Determine the [x, y] coordinate at the center of the cell enclosing the given text.  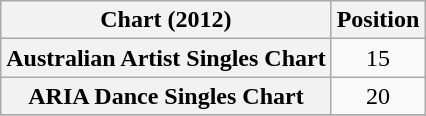
Australian Artist Singles Chart [166, 58]
15 [378, 58]
ARIA Dance Singles Chart [166, 96]
Position [378, 20]
20 [378, 96]
Chart (2012) [166, 20]
